Output the (X, Y) coordinate of the center of the cell containing the given text.  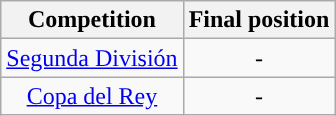
Competition (92, 20)
Segunda División (92, 58)
Final position (259, 20)
Copa del Rey (92, 96)
